Search for the cell housing the specified text and yield its (X, Y) center coordinate. 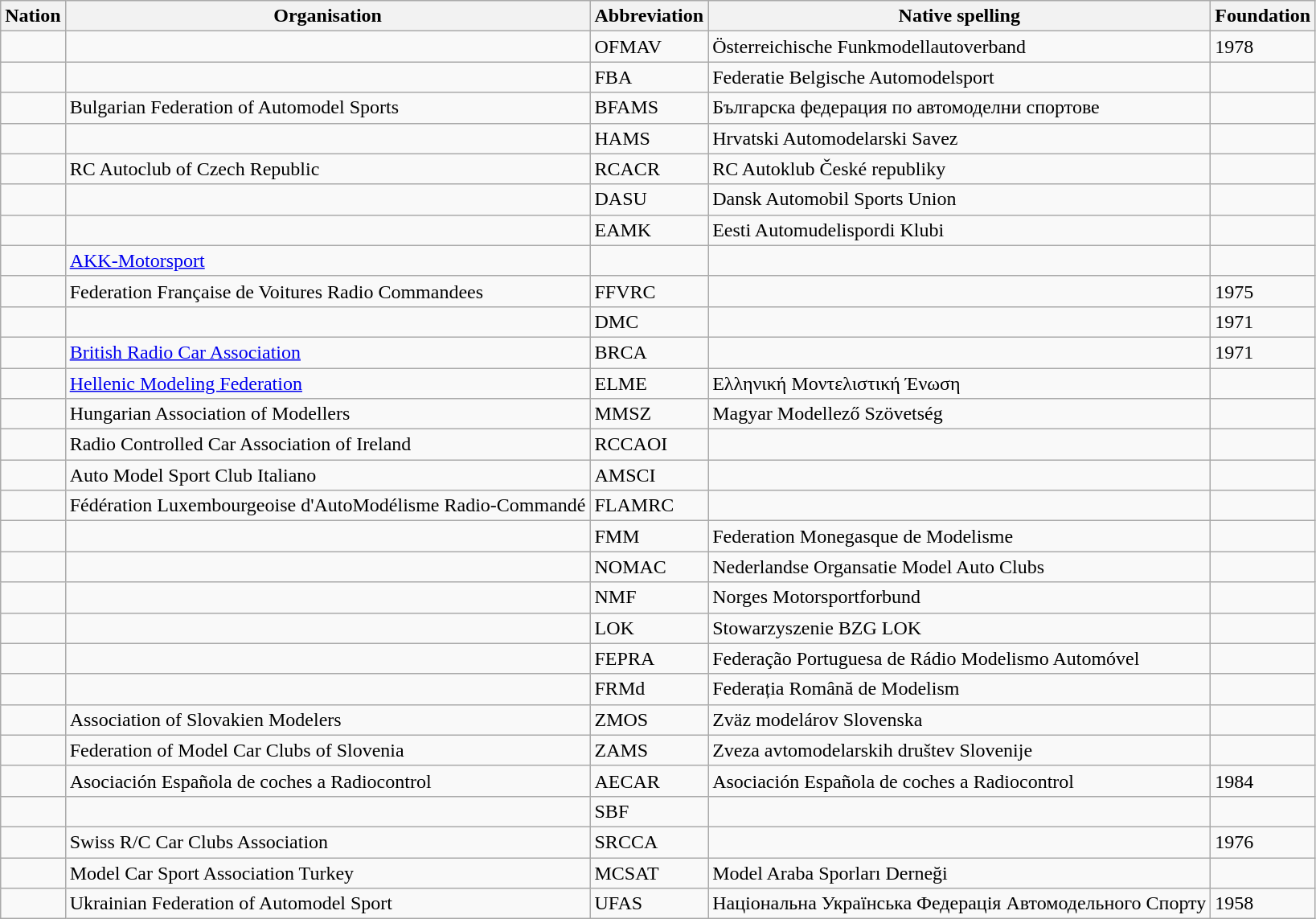
1984 (1263, 781)
Abbreviation (650, 16)
Stowarzyszenie BZG LOK (960, 628)
Model Car Sport Association Turkey (328, 872)
FRMd (650, 689)
Zväz modelárov Slovenska (960, 720)
Federation Monegasque de Modelisme (960, 536)
Dansk Automobil Sports Union (960, 199)
1975 (1263, 291)
ZAMS (650, 750)
BRCA (650, 352)
DMC (650, 322)
RC Autoclub of Czech Republic (328, 169)
ELME (650, 384)
SBF (650, 811)
Association of Slovakien Modelers (328, 720)
Federația Română de Modelism (960, 689)
Auto Model Sport Club Italiano (328, 475)
1978 (1263, 47)
ZMOS (650, 720)
Österreichische Funkmodellautoverband (960, 47)
DASU (650, 199)
SRCCA (650, 842)
Federation Française de Voitures Radio Commandees (328, 291)
Българска федерация по автомоделни спортове (960, 108)
1976 (1263, 842)
AECAR (650, 781)
RCCAOI (650, 445)
FMM (650, 536)
FLAMRC (650, 506)
Eesti Automudelispordi Klubi (960, 230)
RC Autoklub České republiky (960, 169)
Radio Controlled Car Association of Ireland (328, 445)
FFVRC (650, 291)
Fédération Luxembourgeoise d'AutoModélisme Radio-Commandé (328, 506)
Federatie Belgische Automodelsport (960, 77)
MCSAT (650, 872)
AKK-Motorsport (328, 261)
LOK (650, 628)
FEPRA (650, 658)
Model Araba Sporları Derneği (960, 872)
Національна Українська Федерація Автомодельного Спорту (960, 904)
Zveza avtomodelarskih društev Slovenije (960, 750)
MMSZ (650, 414)
Nation (33, 16)
1958 (1263, 904)
UFAS (650, 904)
HAMS (650, 138)
NOMAC (650, 567)
NMF (650, 597)
Organisation (328, 16)
Ukrainian Federation of Automodel Sport (328, 904)
Hungarian Association of Modellers (328, 414)
Nederlandse Organsatie Model Auto Clubs (960, 567)
RCACR (650, 169)
FBA (650, 77)
Hellenic Modeling Federation (328, 384)
Swiss R/C Car Clubs Association (328, 842)
Norges Motorsportforbund (960, 597)
OFMAV (650, 47)
Foundation (1263, 16)
Ελληνική Μοντελιστική Ένωση (960, 384)
Native spelling (960, 16)
Federação Portuguesa de Rádio Modelismo Automóvel (960, 658)
Hrvatski Automodelarski Savez (960, 138)
AMSCI (650, 475)
BFAMS (650, 108)
Bulgarian Federation of Automodel Sports (328, 108)
EAMK (650, 230)
Magyar Modellező Szövetség (960, 414)
British Radio Car Association (328, 352)
Federation of Model Car Clubs of Slovenia (328, 750)
